Return (X, Y) of the center of cell containing provided text 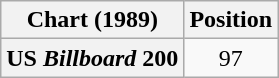
US Billboard 200 (92, 58)
Position (231, 20)
Chart (1989) (92, 20)
97 (231, 58)
